Determine the [X, Y] coordinate at the center of the cell enclosing the given text.  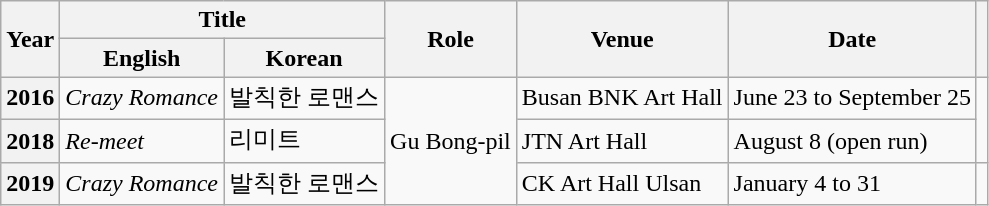
January 4 to 31 [852, 184]
Role [451, 39]
2018 [30, 140]
Year [30, 39]
Venue [622, 39]
2016 [30, 98]
Date [852, 39]
Busan BNK Art Hall [622, 98]
Korean [304, 58]
2019 [30, 184]
June 23 to September 25 [852, 98]
Re-meet [142, 140]
JTN Art Hall [622, 140]
CK Art Hall Ulsan [622, 184]
Gu Bong-pil [451, 141]
English [142, 58]
Title [222, 20]
리미트 [304, 140]
August 8 (open run) [852, 140]
